Determine the (X, Y) coordinate at the center of the cell enclosing the given text.  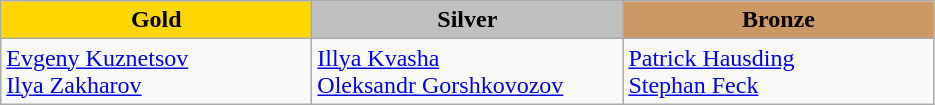
Illya Kvasha Oleksandr Gorshkovozov (468, 72)
Silver (468, 20)
Gold (156, 20)
Patrick Hausding Stephan Feck (778, 72)
Bronze (778, 20)
Evgeny Kuznetsov Ilya Zakharov (156, 72)
